For the text-containing cell, return its midpoint in [x, y] coordinate format. 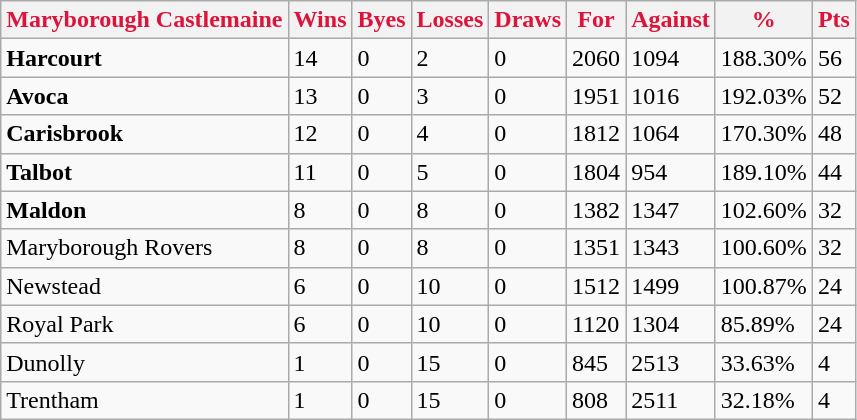
845 [596, 362]
1343 [671, 248]
1812 [596, 134]
For [596, 20]
Losses [450, 20]
% [764, 20]
2511 [671, 400]
5 [450, 172]
1382 [596, 210]
1951 [596, 96]
102.60% [764, 210]
Draws [528, 20]
Against [671, 20]
2 [450, 58]
1016 [671, 96]
808 [596, 400]
100.87% [764, 286]
11 [320, 172]
1120 [596, 324]
33.63% [764, 362]
1347 [671, 210]
32.18% [764, 400]
14 [320, 58]
85.89% [764, 324]
Wins [320, 20]
1351 [596, 248]
Maryborough Rovers [144, 248]
56 [834, 58]
188.30% [764, 58]
13 [320, 96]
2060 [596, 58]
Royal Park [144, 324]
Maldon [144, 210]
2513 [671, 362]
Carisbrook [144, 134]
Avoca [144, 96]
Dunolly [144, 362]
1304 [671, 324]
48 [834, 134]
3 [450, 96]
192.03% [764, 96]
1499 [671, 286]
1064 [671, 134]
100.60% [764, 248]
189.10% [764, 172]
52 [834, 96]
1804 [596, 172]
1094 [671, 58]
Trentham [144, 400]
Maryborough Castlemaine [144, 20]
Harcourt [144, 58]
Talbot [144, 172]
954 [671, 172]
Byes [382, 20]
170.30% [764, 134]
Pts [834, 20]
12 [320, 134]
1512 [596, 286]
Newstead [144, 286]
44 [834, 172]
